Return (x, y) of the center of cell containing provided text 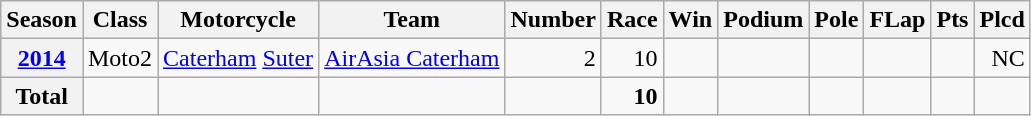
Plcd (1002, 20)
Number (553, 20)
NC (1002, 58)
Total (42, 96)
Motorcycle (238, 20)
FLap (898, 20)
Caterham Suter (238, 58)
Class (120, 20)
Team (412, 20)
2 (553, 58)
Win (690, 20)
Season (42, 20)
Pts (952, 20)
Podium (764, 20)
AirAsia Caterham (412, 58)
Pole (836, 20)
Race (632, 20)
Moto2 (120, 58)
2014 (42, 58)
